From the cell containing the given text, extract its center point as [X, Y] coordinate. 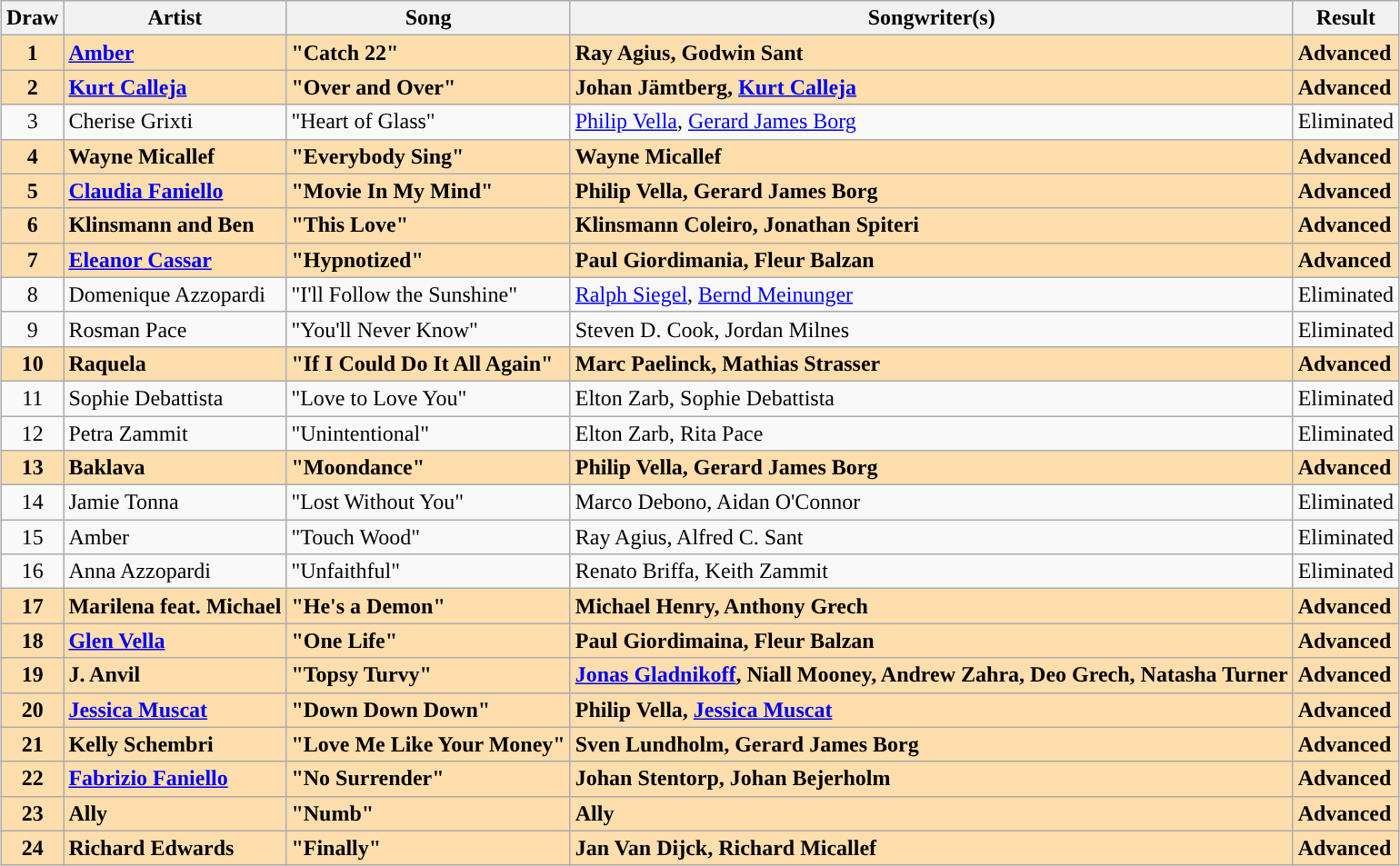
Raquela [175, 363]
Ray Agius, Godwin Sant [931, 53]
Rosman Pace [175, 329]
Jan Van Dijck, Richard Micallef [931, 848]
12 [32, 433]
Result [1345, 18]
Johan Stentorp, Johan Bejerholm [931, 779]
"This Love" [428, 225]
6 [32, 225]
4 [32, 156]
Songwriter(s) [931, 18]
Petra Zammit [175, 433]
22 [32, 779]
"Topsy Turvy" [428, 675]
10 [32, 363]
J. Anvil [175, 675]
11 [32, 398]
8 [32, 294]
Philip Vella, Jessica Muscat [931, 710]
"Finally" [428, 848]
Michael Henry, Anthony Grech [931, 606]
"If I Could Do It All Again" [428, 363]
3 [32, 122]
"Catch 22" [428, 53]
"Love to Love You" [428, 398]
Eleanor Cassar [175, 260]
"Down Down Down" [428, 710]
18 [32, 641]
7 [32, 260]
Paul Giordimania, Fleur Balzan [931, 260]
Johan Jämtberg, Kurt Calleja [931, 87]
2 [32, 87]
21 [32, 744]
Sophie Debattista [175, 398]
9 [32, 329]
"Everybody Sing" [428, 156]
"Unfaithful" [428, 572]
14 [32, 503]
"You'll Never Know" [428, 329]
Renato Briffa, Keith Zammit [931, 572]
Steven D. Cook, Jordan Milnes [931, 329]
Jonas Gladnikoff, Niall Mooney, Andrew Zahra, Deo Grech, Natasha Turner [931, 675]
Elton Zarb, Sophie Debattista [931, 398]
24 [32, 848]
23 [32, 813]
Sven Lundholm, Gerard James Borg [931, 744]
Claudia Faniello [175, 191]
Marco Debono, Aidan O'Connor [931, 503]
Song [428, 18]
Baklava [175, 468]
Ralph Siegel, Bernd Meinunger [931, 294]
Marc Paelinck, Mathias Strasser [931, 363]
Kurt Calleja [175, 87]
17 [32, 606]
"One Life" [428, 641]
Draw [32, 18]
Glen Vella [175, 641]
Klinsmann and Ben [175, 225]
20 [32, 710]
"Numb" [428, 813]
Kelly Schembri [175, 744]
Paul Giordimaina, Fleur Balzan [931, 641]
"Unintentional" [428, 433]
"Heart of Glass" [428, 122]
Anna Azzopardi [175, 572]
"He's a Demon" [428, 606]
"Lost Without You" [428, 503]
Artist [175, 18]
13 [32, 468]
19 [32, 675]
"Love Me Like Your Money" [428, 744]
"Over and Over" [428, 87]
1 [32, 53]
Ray Agius, Alfred C. Sant [931, 537]
"Hypnotized" [428, 260]
Marilena feat. Michael [175, 606]
"Moondance" [428, 468]
Cherise Grixti [175, 122]
Richard Edwards [175, 848]
Jessica Muscat [175, 710]
15 [32, 537]
16 [32, 572]
5 [32, 191]
"No Surrender" [428, 779]
Jamie Tonna [175, 503]
Elton Zarb, Rita Pace [931, 433]
"Touch Wood" [428, 537]
"Movie In My Mind" [428, 191]
Domenique Azzopardi [175, 294]
"I'll Follow the Sunshine" [428, 294]
Fabrizio Faniello [175, 779]
Klinsmann Coleiro, Jonathan Spiteri [931, 225]
